Provide the (x, y) coordinate of the cell's center where the given text is located.  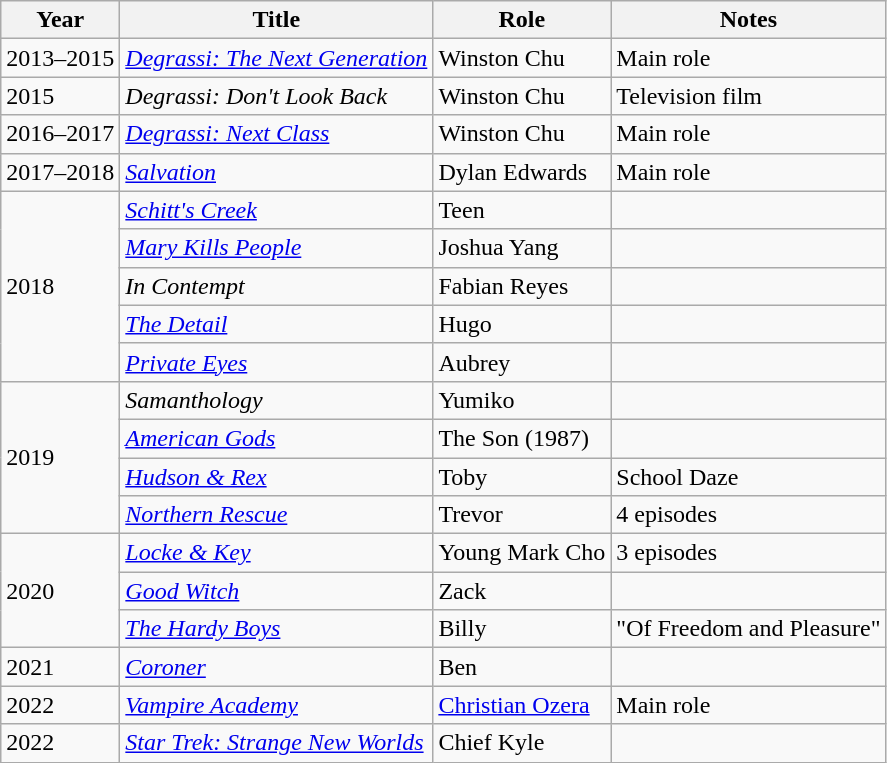
Good Witch (276, 591)
Northern Rescue (276, 515)
Yumiko (522, 400)
Year (60, 20)
"Of Freedom and Pleasure" (748, 629)
Role (522, 20)
Vampire Academy (276, 705)
Dylan Edwards (522, 172)
Coroner (276, 667)
Salvation (276, 172)
Hudson & Rex (276, 477)
Toby (522, 477)
Degrassi: Next Class (276, 134)
Star Trek: Strange New Worlds (276, 743)
Ben (522, 667)
Mary Kills People (276, 248)
Samanthology (276, 400)
Christian Ozera (522, 705)
Degrassi: Don't Look Back (276, 96)
American Gods (276, 438)
Billy (522, 629)
Fabian Reyes (522, 286)
In Contempt (276, 286)
School Daze (748, 477)
Degrassi: The Next Generation (276, 58)
Joshua Yang (522, 248)
Locke & Key (276, 553)
Young Mark Cho (522, 553)
3 episodes (748, 553)
Television film (748, 96)
4 episodes (748, 515)
The Hardy Boys (276, 629)
The Detail (276, 324)
Zack (522, 591)
2017–2018 (60, 172)
Notes (748, 20)
Trevor (522, 515)
Teen (522, 210)
Title (276, 20)
2013–2015 (60, 58)
2015 (60, 96)
Hugo (522, 324)
The Son (1987) (522, 438)
2020 (60, 591)
2019 (60, 457)
Aubrey (522, 362)
Chief Kyle (522, 743)
2016–2017 (60, 134)
2018 (60, 286)
Private Eyes (276, 362)
2021 (60, 667)
Schitt's Creek (276, 210)
